Capture the cell that displays the provided text and extract its (X, Y) central coordinate. 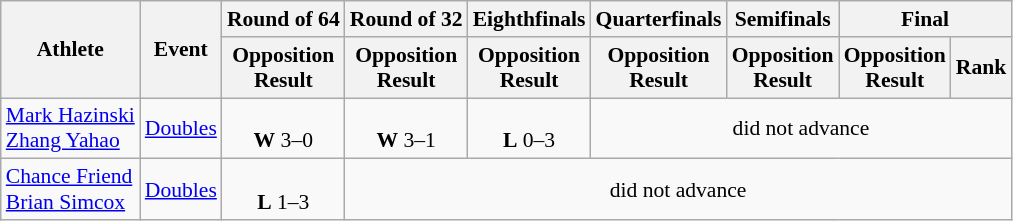
Rank (982, 68)
Semifinals (783, 19)
Event (181, 50)
L 0–3 (530, 128)
L 1–3 (284, 190)
Final (926, 19)
W 3–1 (406, 128)
Quarterfinals (659, 19)
Mark HazinskiZhang Yahao (70, 128)
Athlete (70, 50)
Eighthfinals (530, 19)
W 3–0 (284, 128)
Chance FriendBrian Simcox (70, 190)
Round of 64 (284, 19)
Round of 32 (406, 19)
